Identify which cell holds the provided text, then report its (X, Y) central coordinate. 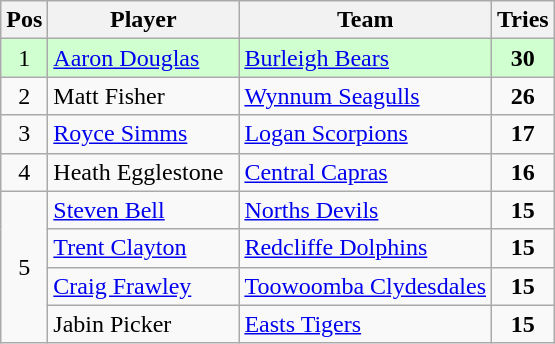
Pos (24, 20)
Team (366, 20)
Matt Fisher (144, 96)
2 (24, 96)
Easts Tigers (366, 324)
Toowoomba Clydesdales (366, 286)
Redcliffe Dolphins (366, 248)
30 (524, 58)
4 (24, 172)
Logan Scorpions (366, 134)
Aaron Douglas (144, 58)
Trent Clayton (144, 248)
Heath Egglestone (144, 172)
1 (24, 58)
16 (524, 172)
26 (524, 96)
Burleigh Bears (366, 58)
Central Capras (366, 172)
Steven Bell (144, 210)
Royce Simms (144, 134)
Tries (524, 20)
17 (524, 134)
Norths Devils (366, 210)
Wynnum Seagulls (366, 96)
3 (24, 134)
Player (144, 20)
Jabin Picker (144, 324)
Craig Frawley (144, 286)
5 (24, 267)
